For the text-containing cell, return its midpoint in (X, Y) coordinate format. 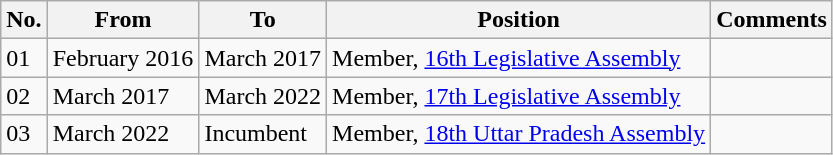
Member, 16th Legislative Assembly (519, 58)
Member, 18th Uttar Pradesh Assembly (519, 134)
February 2016 (123, 58)
01 (24, 58)
No. (24, 20)
From (123, 20)
To (263, 20)
Comments (772, 20)
03 (24, 134)
Position (519, 20)
Incumbent (263, 134)
02 (24, 96)
Member, 17th Legislative Assembly (519, 96)
